From the cell containing the given text, extract its center point as [X, Y] coordinate. 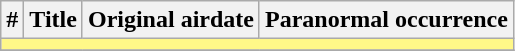
Original airdate [170, 20]
Paranormal occurrence [386, 20]
# [12, 20]
Title [54, 20]
